For the text-containing cell, return its midpoint in (X, Y) coordinate format. 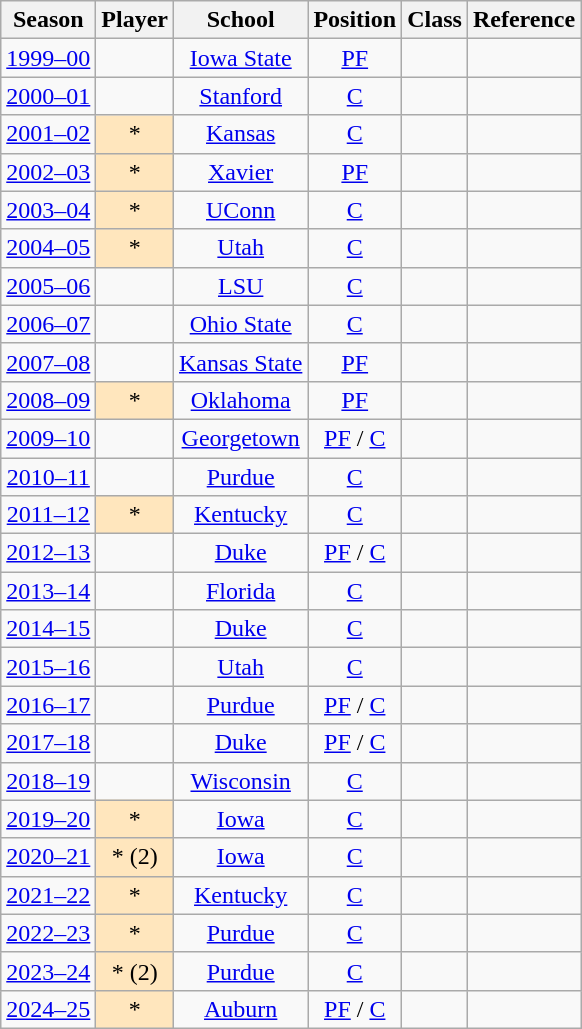
Player (135, 20)
2005–06 (48, 286)
Iowa State (241, 58)
LSU (241, 286)
Season (48, 20)
2008–09 (48, 400)
Kansas State (241, 362)
Wisconsin (241, 781)
Ohio State (241, 324)
Reference (524, 20)
2022–23 (48, 933)
2012–13 (48, 553)
2016–17 (48, 705)
2003–04 (48, 210)
2020–21 (48, 857)
Oklahoma (241, 400)
2015–16 (48, 667)
Florida (241, 591)
Class (435, 20)
2023–24 (48, 971)
Kansas (241, 134)
Position (355, 20)
2011–12 (48, 515)
2017–18 (48, 743)
2007–08 (48, 362)
2004–05 (48, 248)
2009–10 (48, 438)
2002–03 (48, 172)
Stanford (241, 96)
2000–01 (48, 96)
2010–11 (48, 477)
2014–15 (48, 629)
Auburn (241, 1009)
Georgetown (241, 438)
UConn (241, 210)
2018–19 (48, 781)
1999–00 (48, 58)
2019–20 (48, 819)
2006–07 (48, 324)
2024–25 (48, 1009)
Xavier (241, 172)
2021–22 (48, 895)
2001–02 (48, 134)
School (241, 20)
2013–14 (48, 591)
